Identify which cell holds the provided text, then report its [x, y] central coordinate. 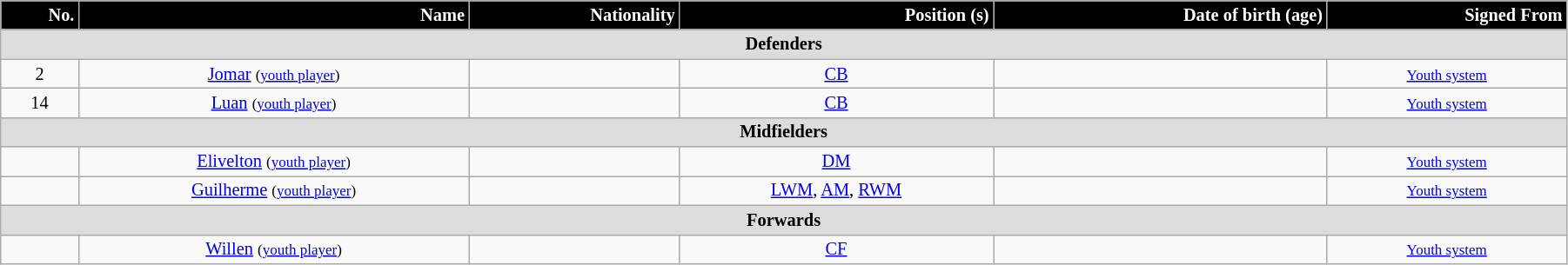
Luan (youth player) [273, 103]
Elivelton (youth player) [273, 162]
14 [40, 103]
Position (s) [835, 15]
CF [835, 249]
Jomar (youth player) [273, 74]
Willen (youth player) [273, 249]
No. [40, 15]
DM [835, 162]
Date of birth (age) [1161, 15]
Midfielders [784, 132]
2 [40, 74]
Nationality [574, 15]
Name [273, 15]
Defenders [784, 44]
Guilherme (youth player) [273, 190]
Signed From [1446, 15]
LWM, AM, RWM [835, 190]
Forwards [784, 220]
